Detect which cell encompasses the target text, then output its [X, Y] center coordinate. 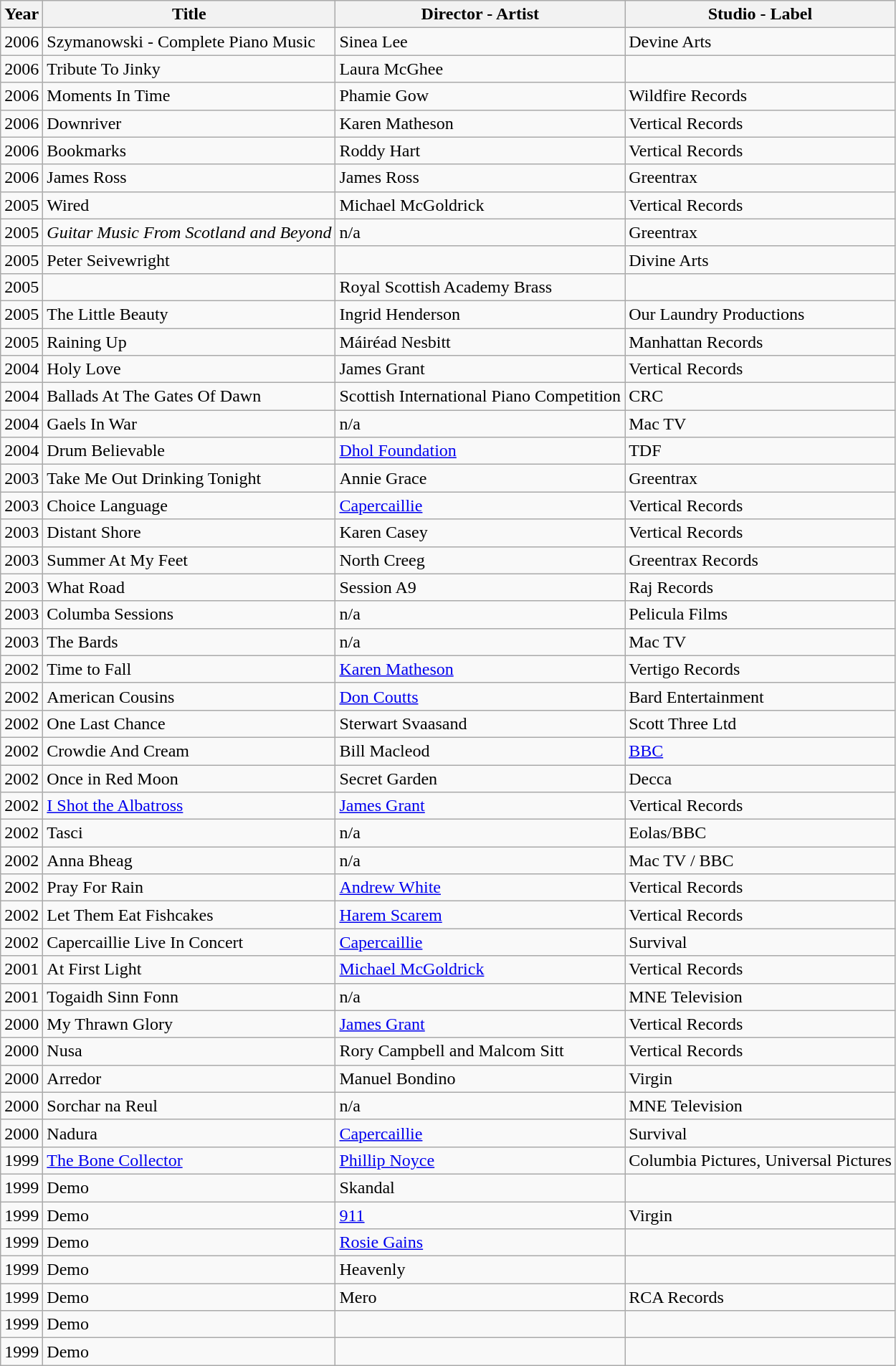
Manuel Bondino [480, 1078]
Director - Artist [480, 14]
Summer At My Feet [189, 560]
Time to Fall [189, 669]
Andrew White [480, 888]
Greentrax Records [761, 560]
Annie Grace [480, 478]
Pelicula Films [761, 615]
Bill Macleod [480, 751]
At First Light [189, 969]
Holy Love [189, 369]
Dhol Foundation [480, 451]
CRC [761, 397]
Distant Shore [189, 533]
Peter Seivewright [189, 260]
Sinea Lee [480, 42]
Laura McGhee [480, 69]
Capercaillie Live In Concert [189, 942]
North Creeg [480, 560]
Mero [480, 1297]
Take Me Out Drinking Tonight [189, 478]
Guitar Music From Scotland and Beyond [189, 232]
Divine Arts [761, 260]
Sterwart Svaasand [480, 724]
My Thrawn Glory [189, 1024]
Wired [189, 205]
Our Laundry Productions [761, 314]
Don Coutts [480, 696]
Columba Sessions [189, 615]
Year [22, 14]
What Road [189, 587]
Nadura [189, 1133]
Drum Believable [189, 451]
Karen Casey [480, 533]
Raj Records [761, 587]
Decca [761, 778]
Rory Campbell and Malcom Sitt [480, 1051]
Session A9 [480, 587]
Nusa [189, 1051]
Mac TV / BBC [761, 860]
Royal Scottish Academy Brass [480, 287]
Rosie Gains [480, 1243]
Skandal [480, 1187]
Choice Language [189, 506]
Ingrid Henderson [480, 314]
Sorchar na Reul [189, 1106]
The Little Beauty [189, 314]
911 [480, 1215]
Bard Entertainment [761, 696]
Scottish International Piano Competition [480, 397]
Let Them Eat Fishcakes [189, 915]
Tribute To Jinky [189, 69]
The Bards [189, 642]
Devine Arts [761, 42]
TDF [761, 451]
Downriver [189, 123]
Phillip Noyce [480, 1160]
I Shot the Albatross [189, 806]
Harem Scarem [480, 915]
Columbia Pictures, Universal Pictures [761, 1160]
Tasci [189, 833]
Crowdie And Cream [189, 751]
Gaels In War [189, 424]
Vertigo Records [761, 669]
Manhattan Records [761, 342]
Szymanowski - Complete Piano Music [189, 42]
Pray For Rain [189, 888]
Roddy Hart [480, 151]
The Bone Collector [189, 1160]
Eolas/BBC [761, 833]
Bookmarks [189, 151]
Scott Three Ltd [761, 724]
One Last Chance [189, 724]
Title [189, 14]
RCA Records [761, 1297]
BBC [761, 751]
Secret Garden [480, 778]
Heavenly [480, 1270]
Arredor [189, 1078]
Once in Red Moon [189, 778]
Máiréad Nesbitt [480, 342]
Anna Bheag [189, 860]
Studio - Label [761, 14]
Moments In Time [189, 96]
Wildfire Records [761, 96]
Ballads At The Gates Of Dawn [189, 397]
American Cousins [189, 696]
Togaidh Sinn Fonn [189, 997]
Raining Up [189, 342]
Phamie Gow [480, 96]
